For the text-containing cell, return its midpoint in (X, Y) coordinate format. 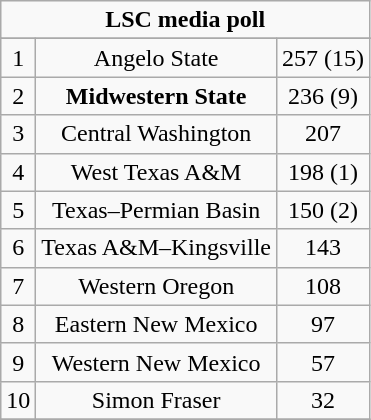
8 (18, 324)
2 (18, 96)
150 (2) (324, 210)
57 (324, 362)
143 (324, 248)
Western Oregon (156, 286)
6 (18, 248)
Central Washington (156, 134)
Midwestern State (156, 96)
Western New Mexico (156, 362)
257 (15) (324, 58)
207 (324, 134)
Simon Fraser (156, 400)
108 (324, 286)
Texas A&M–Kingsville (156, 248)
97 (324, 324)
10 (18, 400)
Texas–Permian Basin (156, 210)
LSC media poll (186, 20)
236 (9) (324, 96)
1 (18, 58)
9 (18, 362)
198 (1) (324, 172)
4 (18, 172)
3 (18, 134)
Angelo State (156, 58)
5 (18, 210)
West Texas A&M (156, 172)
Eastern New Mexico (156, 324)
7 (18, 286)
32 (324, 400)
